Extract the [X, Y] coordinate from the center of the cell holding the provided text.  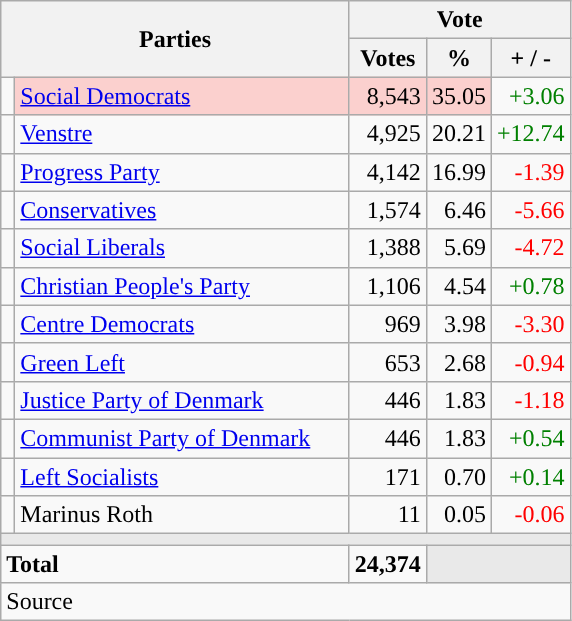
Venstre [182, 134]
2.68 [458, 362]
0.05 [458, 515]
Left Socialists [182, 477]
-5.66 [530, 210]
35.05 [458, 96]
-4.72 [530, 248]
Social Liberals [182, 248]
6.46 [458, 210]
1,106 [388, 286]
Centre Democrats [182, 324]
4.54 [458, 286]
Social Democrats [182, 96]
1,388 [388, 248]
Total [176, 564]
-0.94 [530, 362]
-0.06 [530, 515]
20.21 [458, 134]
Marinus Roth [182, 515]
+0.78 [530, 286]
Progress Party [182, 172]
Justice Party of Denmark [182, 400]
Communist Party of Denmark [182, 438]
% [458, 58]
Source [286, 602]
Parties [176, 39]
653 [388, 362]
+3.06 [530, 96]
969 [388, 324]
1,574 [388, 210]
4,925 [388, 134]
5.69 [458, 248]
24,374 [388, 564]
171 [388, 477]
-1.18 [530, 400]
-1.39 [530, 172]
Christian People's Party [182, 286]
8,543 [388, 96]
+12.74 [530, 134]
Votes [388, 58]
Vote [460, 20]
16.99 [458, 172]
+ / - [530, 58]
11 [388, 515]
Conservatives [182, 210]
0.70 [458, 477]
-3.30 [530, 324]
+0.14 [530, 477]
4,142 [388, 172]
3.98 [458, 324]
+0.54 [530, 438]
Green Left [182, 362]
